Capture the cell that displays the provided text and extract its (X, Y) central coordinate. 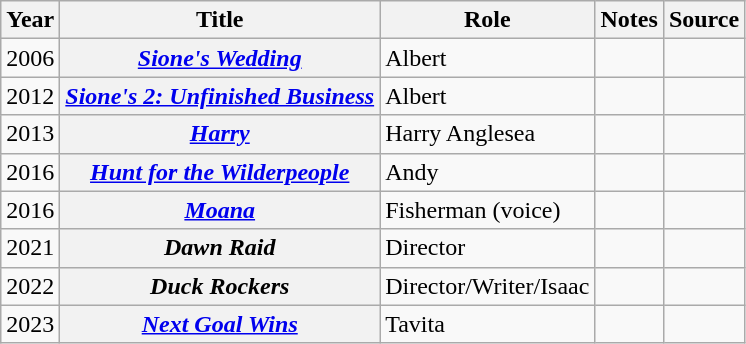
Harry (220, 134)
Andy (488, 172)
Sione's Wedding (220, 58)
Source (704, 20)
Role (488, 20)
Notes (629, 20)
Tavita (488, 324)
Duck Rockers (220, 286)
2022 (30, 286)
Sione's 2: Unfinished Business (220, 96)
2013 (30, 134)
Next Goal Wins (220, 324)
Harry Anglesea (488, 134)
Title (220, 20)
2012 (30, 96)
2021 (30, 248)
Moana (220, 210)
Dawn Raid (220, 248)
Fisherman (voice) (488, 210)
2023 (30, 324)
2006 (30, 58)
Director/Writer/Isaac (488, 286)
Year (30, 20)
Director (488, 248)
Hunt for the Wilderpeople (220, 172)
